Scan for the cell matching the given text and deliver its (x, y) coordinate at center. 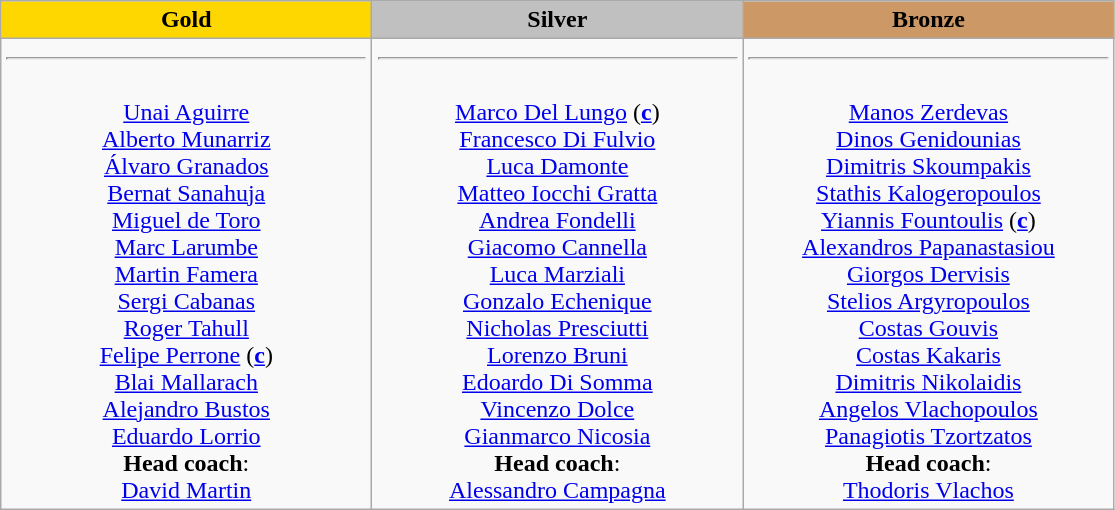
Silver (558, 20)
Bronze (928, 20)
Gold (186, 20)
